Identify which cell holds the provided text, then report its [X, Y] central coordinate. 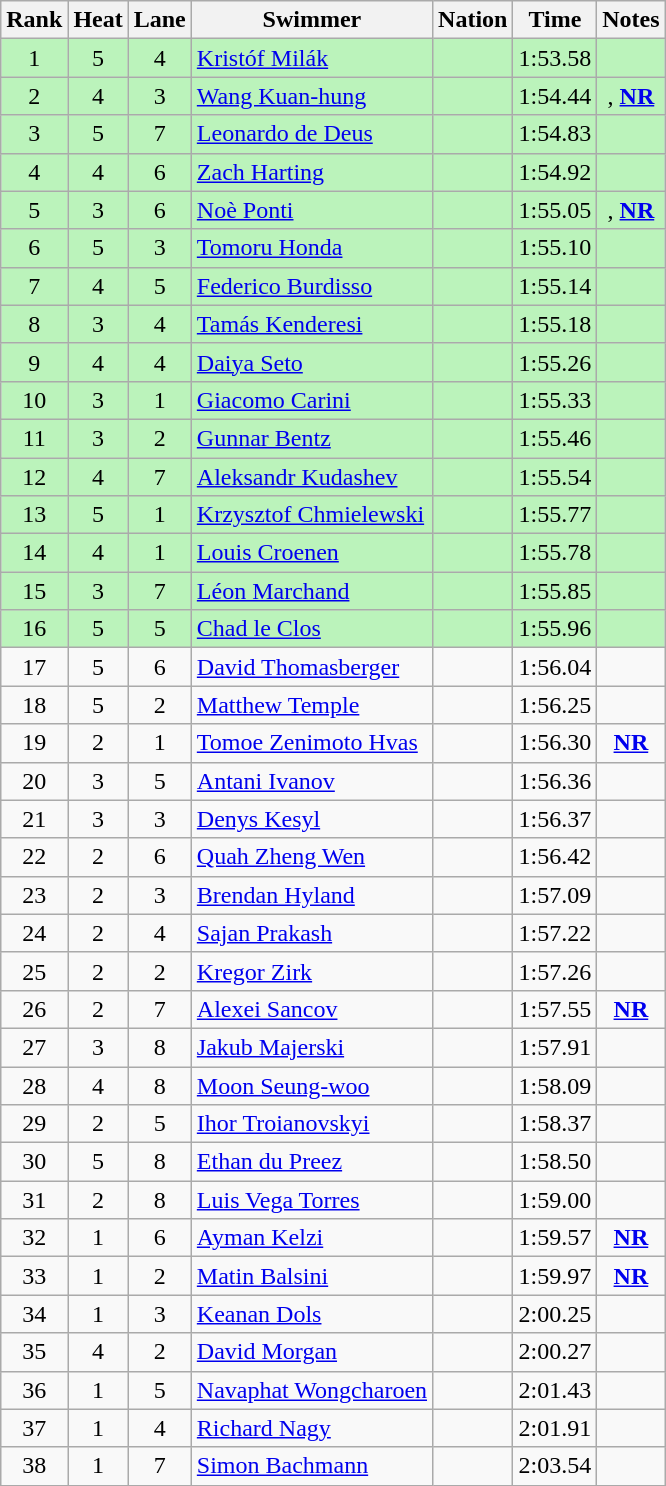
1:55.78 [555, 553]
Leonardo de Deus [312, 134]
Moon Seung-woo [312, 1085]
22 [34, 857]
1:57.91 [555, 1047]
28 [34, 1085]
18 [34, 705]
14 [34, 553]
1:55.10 [555, 248]
Zach Harting [312, 172]
2:01.91 [555, 1428]
1:56.36 [555, 781]
29 [34, 1124]
1:55.26 [555, 362]
Jakub Majerski [312, 1047]
Tamás Kenderesi [312, 324]
Louis Croenen [312, 553]
21 [34, 819]
1:55.14 [555, 286]
24 [34, 933]
1:55.54 [555, 477]
1:58.37 [555, 1124]
20 [34, 781]
9 [34, 362]
Matin Balsini [312, 1276]
2:00.27 [555, 1352]
1:56.30 [555, 743]
Denys Kesyl [312, 819]
33 [34, 1276]
1:56.25 [555, 705]
1:55.33 [555, 400]
2:03.54 [555, 1466]
15 [34, 591]
Quah Zheng Wen [312, 857]
1:53.58 [555, 58]
Rank [34, 20]
Keanan Dols [312, 1314]
26 [34, 1009]
1:55.77 [555, 515]
1:55.96 [555, 629]
Daiya Seto [312, 362]
1:55.85 [555, 591]
10 [34, 400]
Brendan Hyland [312, 895]
13 [34, 515]
38 [34, 1466]
Giacomo Carini [312, 400]
1:57.22 [555, 933]
Navaphat Wongcharoen [312, 1390]
1:59.57 [555, 1238]
Richard Nagy [312, 1428]
11 [34, 438]
David Morgan [312, 1352]
Chad le Clos [312, 629]
36 [34, 1390]
1:56.37 [555, 819]
23 [34, 895]
Tomoe Zenimoto Hvas [312, 743]
1:54.92 [555, 172]
Antani Ivanov [312, 781]
Luis Vega Torres [312, 1200]
Noè Ponti [312, 210]
Simon Bachmann [312, 1466]
27 [34, 1047]
Heat [98, 20]
1:55.18 [555, 324]
1:59.97 [555, 1276]
Ayman Kelzi [312, 1238]
Kregor Zirk [312, 971]
12 [34, 477]
1:54.83 [555, 134]
17 [34, 667]
Wang Kuan-hung [312, 96]
Gunnar Bentz [312, 438]
1:57.26 [555, 971]
Ihor Troianovskyi [312, 1124]
1:56.04 [555, 667]
Notes [631, 20]
Lane [160, 20]
16 [34, 629]
1:55.05 [555, 210]
Krzysztof Chmielewski [312, 515]
37 [34, 1428]
Kristóf Milák [312, 58]
1:54.44 [555, 96]
1:55.46 [555, 438]
1:56.42 [555, 857]
Swimmer [312, 20]
19 [34, 743]
Matthew Temple [312, 705]
35 [34, 1352]
Aleksandr Kudashev [312, 477]
Léon Marchand [312, 591]
34 [34, 1314]
Time [555, 20]
David Thomasberger [312, 667]
25 [34, 971]
Federico Burdisso [312, 286]
Sajan Prakash [312, 933]
Ethan du Preez [312, 1162]
1:59.00 [555, 1200]
32 [34, 1238]
30 [34, 1162]
31 [34, 1200]
1:58.50 [555, 1162]
Tomoru Honda [312, 248]
2:01.43 [555, 1390]
1:57.55 [555, 1009]
Nation [473, 20]
1:58.09 [555, 1085]
1:57.09 [555, 895]
2:00.25 [555, 1314]
Alexei Sancov [312, 1009]
